Locate the cell with the specified text and output its [X, Y] center coordinate. 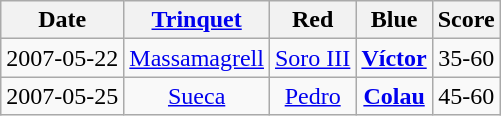
Date [62, 20]
Red [312, 20]
Blue [394, 20]
Trinquet [197, 20]
45-60 [466, 96]
2007-05-25 [62, 96]
2007-05-22 [62, 58]
Víctor [394, 58]
Score [466, 20]
Soro III [312, 58]
Colau [394, 96]
Pedro [312, 96]
35-60 [466, 58]
Sueca [197, 96]
Massamagrell [197, 58]
